From the cell containing the given text, extract its center point as (x, y) coordinate. 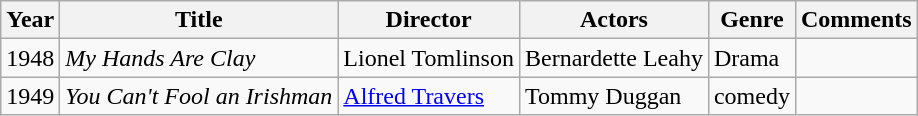
Tommy Duggan (614, 96)
Alfred Travers (429, 96)
My Hands Are Clay (199, 58)
Genre (752, 20)
Title (199, 20)
Actors (614, 20)
1949 (30, 96)
Bernardette Leahy (614, 58)
You Can't Fool an Irishman (199, 96)
Year (30, 20)
comedy (752, 96)
Director (429, 20)
1948 (30, 58)
Drama (752, 58)
Comments (856, 20)
Lionel Tomlinson (429, 58)
